For the text-containing cell, return its midpoint in [x, y] coordinate format. 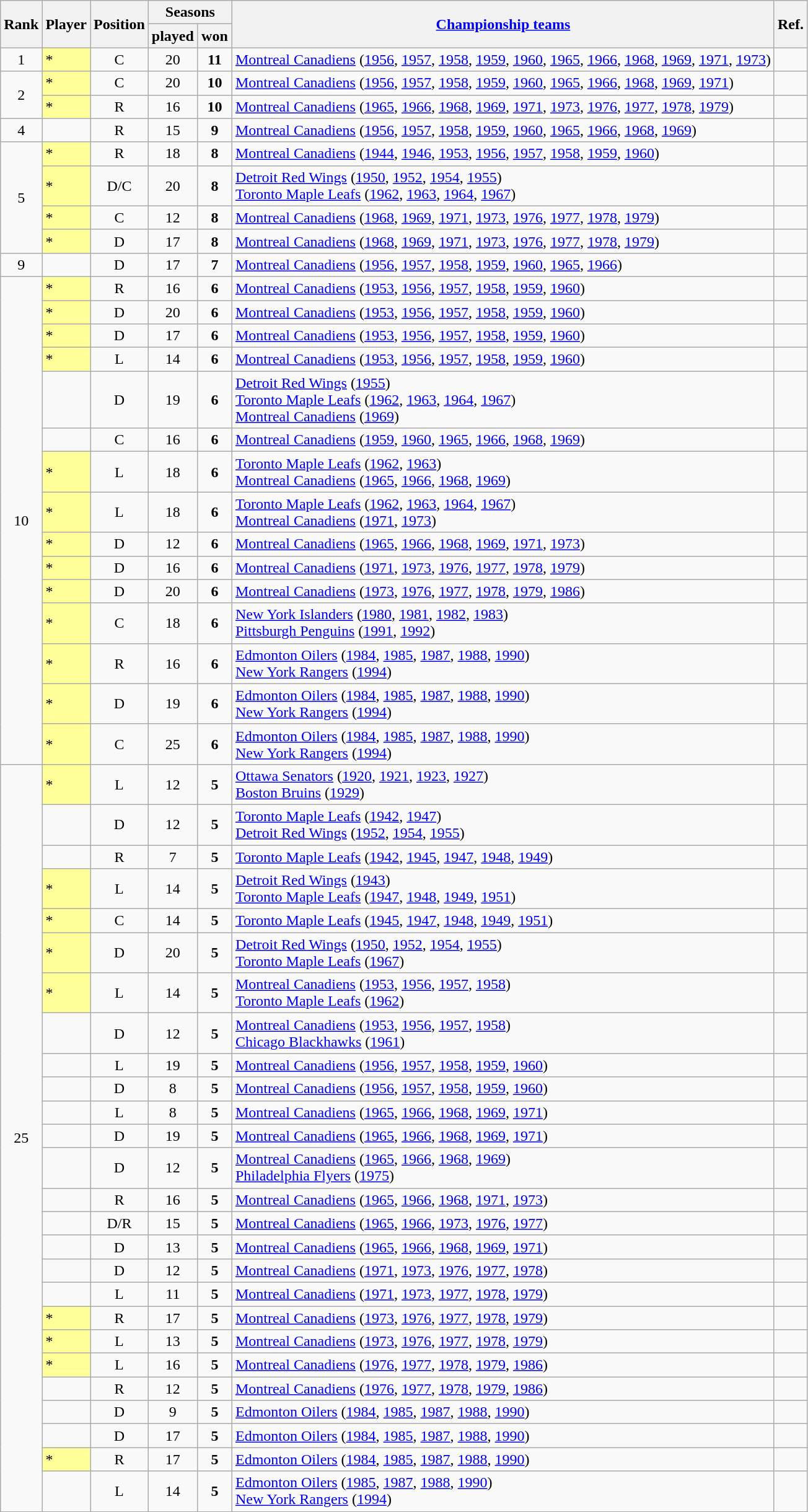
Montreal Canadiens (1956, 1957, 1958, 1959, 1960, 1965, 1966) [503, 265]
Toronto Maple Leafs (1962, 1963)Montreal Canadiens (1965, 1966, 1968, 1969) [503, 472]
Toronto Maple Leafs (1942, 1947)Detroit Red Wings (1952, 1954, 1955) [503, 824]
Detroit Red Wings (1950, 1952, 1954, 1955)Toronto Maple Leafs (1962, 1963, 1964, 1967) [503, 186]
Championship teams [503, 24]
played [172, 36]
Edmonton Oilers (1985, 1987, 1988, 1990)New York Rangers (1994) [503, 1491]
Montreal Canadiens (1953, 1956, 1957, 1958)Toronto Maple Leafs (1962) [503, 993]
Toronto Maple Leafs (1945, 1947, 1948, 1949, 1951) [503, 921]
New York Islanders (1980, 1981, 1982, 1983)Pittsburgh Penguins (1991, 1992) [503, 623]
Player [66, 24]
2 [21, 95]
Montreal Canadiens (1965, 1966, 1973, 1976, 1977) [503, 1223]
won [214, 36]
Montreal Canadiens (1971, 1973, 1977, 1978, 1979) [503, 1294]
Montreal Canadiens (1965, 1966, 1968, 1969, 1971, 1973, 1976, 1977, 1978, 1979) [503, 107]
Toronto Maple Leafs (1962, 1963, 1964, 1967)Montreal Canadiens (1971, 1973) [503, 512]
Montreal Canadiens (1965, 1966, 1968, 1971, 1973) [503, 1200]
D/R [120, 1223]
Position [120, 24]
Montreal Canadiens (1956, 1957, 1958, 1959, 1960, 1965, 1966, 1968, 1969) [503, 130]
Montreal Canadiens (1971, 1973, 1976, 1977, 1978) [503, 1270]
4 [21, 130]
Montreal Canadiens (1944, 1946, 1953, 1956, 1957, 1958, 1959, 1960) [503, 154]
Montreal Canadiens (1973, 1976, 1977, 1978, 1979, 1986) [503, 591]
Detroit Red Wings (1950, 1952, 1954, 1955)Toronto Maple Leafs (1967) [503, 953]
1 [21, 59]
Detroit Red Wings (1943)Toronto Maple Leafs (1947, 1948, 1949, 1951) [503, 889]
Montreal Canadiens (1959, 1960, 1965, 1966, 1968, 1969) [503, 440]
Montreal Canadiens (1965, 1966, 1968, 1969)Philadelphia Flyers (1975) [503, 1167]
Montreal Canadiens (1965, 1966, 1968, 1969, 1971, 1973) [503, 544]
Montreal Canadiens (1953, 1956, 1957, 1958)Chicago Blackhawks (1961) [503, 1034]
Detroit Red Wings (1955)Toronto Maple Leafs (1962, 1963, 1964, 1967)Montreal Canadiens (1969) [503, 400]
Montreal Canadiens (1956, 1957, 1958, 1959, 1960, 1965, 1966, 1968, 1969, 1971, 1973) [503, 59]
Toronto Maple Leafs (1942, 1945, 1947, 1948, 1949) [503, 857]
D/C [120, 186]
Montreal Canadiens (1971, 1973, 1976, 1977, 1978, 1979) [503, 568]
Seasons [190, 12]
Ref. [791, 24]
Montreal Canadiens (1956, 1957, 1958, 1959, 1960, 1965, 1966, 1968, 1969, 1971) [503, 83]
Ottawa Senators (1920, 1921, 1923, 1927)Boston Bruins (1929) [503, 785]
Rank [21, 24]
